Find where the given text appears and provide that cell's center as [x, y] coordinate. 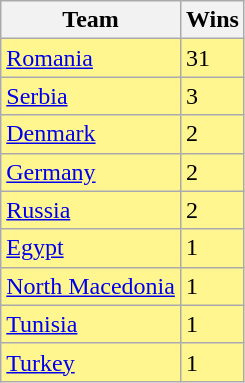
Denmark [91, 134]
Serbia [91, 96]
Romania [91, 58]
Russia [91, 210]
Germany [91, 172]
31 [212, 58]
Team [91, 20]
3 [212, 96]
Wins [212, 20]
Tunisia [91, 324]
Egypt [91, 248]
Turkey [91, 362]
North Macedonia [91, 286]
